Provide the [x, y] coordinate of the cell's center where the given text is located.  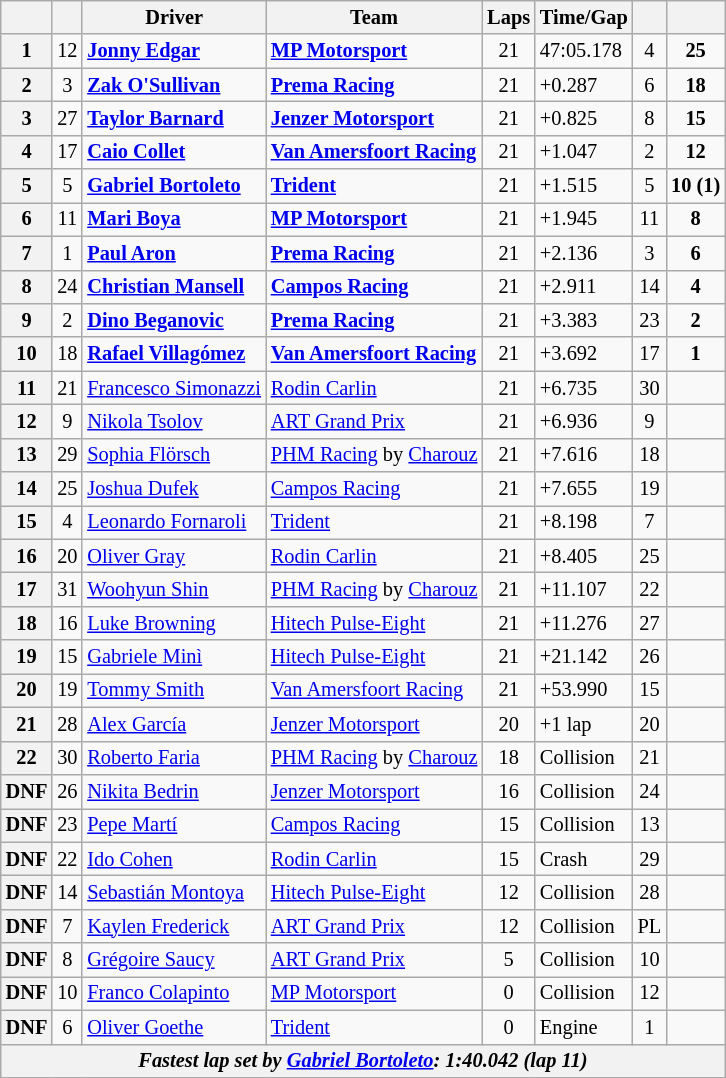
+6.936 [584, 421]
Roberto Faria [174, 758]
+0.825 [584, 118]
+7.655 [584, 489]
Gabriele Minì [174, 657]
Sophia Flörsch [174, 455]
Jonny Edgar [174, 51]
10 (1) [696, 186]
Oliver Goethe [174, 1027]
Caio Collet [174, 152]
Taylor Barnard [174, 118]
Gabriel Bortoleto [174, 186]
Dino Beganovic [174, 320]
Christian Mansell [174, 287]
Laps [508, 17]
+2.911 [584, 287]
Francesco Simonazzi [174, 388]
Grégoire Saucy [174, 960]
+3.692 [584, 354]
+7.616 [584, 455]
+8.405 [584, 556]
+8.198 [584, 522]
Mari Boya [174, 219]
+6.735 [584, 388]
+2.136 [584, 253]
Pepe Martí [174, 825]
Paul Aron [174, 253]
+53.990 [584, 690]
Nikola Tsolov [174, 421]
Nikita Bedrin [174, 791]
+21.142 [584, 657]
31 [67, 589]
+1.515 [584, 186]
Fastest lap set by Gabriel Bortoleto: 1:40.042 (lap 11) [363, 1061]
47:05.178 [584, 51]
Sebastián Montoya [174, 892]
+11.276 [584, 623]
Engine [584, 1027]
Rafael Villagómez [174, 354]
PL [650, 926]
Franco Colapinto [174, 993]
Oliver Gray [174, 556]
+11.107 [584, 589]
Zak O'Sullivan [174, 85]
Driver [174, 17]
+1.047 [584, 152]
Crash [584, 859]
Ido Cohen [174, 859]
Kaylen Frederick [174, 926]
Team [374, 17]
Joshua Dufek [174, 489]
+1 lap [584, 724]
Leonardo Fornaroli [174, 522]
+3.383 [584, 320]
Tommy Smith [174, 690]
Luke Browning [174, 623]
Alex García [174, 724]
Time/Gap [584, 17]
Woohyun Shin [174, 589]
+0.287 [584, 85]
+1.945 [584, 219]
